Locate the cell with the specified text and output its (x, y) center coordinate. 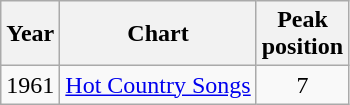
1961 (30, 85)
Chart (158, 34)
Year (30, 34)
Hot Country Songs (158, 85)
7 (302, 85)
Peakposition (302, 34)
